Return the [X, Y] coordinate for the center point of the cell that contains the specified text.  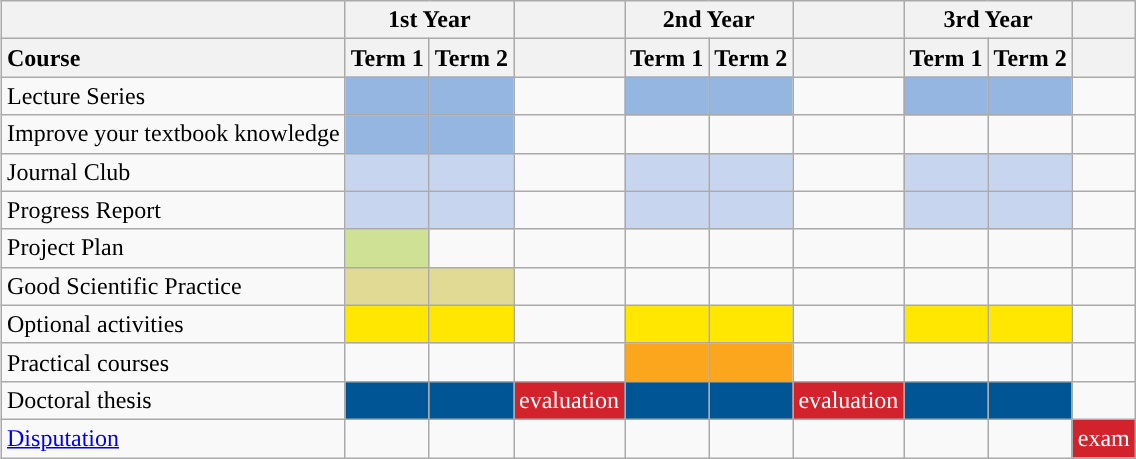
Good Scientific Practice [174, 286]
Practical courses [174, 362]
Improve your textbook knowledge [174, 134]
Project Plan [174, 248]
Journal Club [174, 172]
1st Year [429, 20]
exam [1104, 438]
Lecture Series [174, 96]
2nd Year [709, 20]
Disputation [174, 438]
Course [174, 58]
Progress Report [174, 210]
Doctoral thesis [174, 400]
3rd Year [988, 20]
Optional activities [174, 324]
